Scan for the cell matching the given text and deliver its (X, Y) coordinate at center. 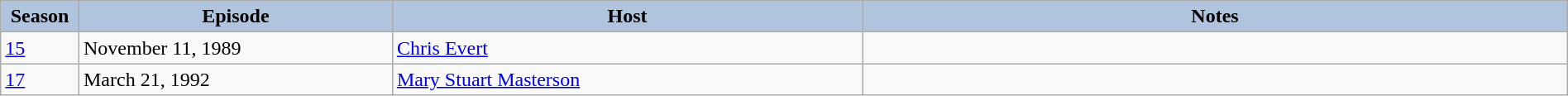
17 (40, 79)
Host (627, 17)
March 21, 1992 (235, 79)
Episode (235, 17)
Mary Stuart Masterson (627, 79)
Chris Evert (627, 48)
15 (40, 48)
November 11, 1989 (235, 48)
Notes (1216, 17)
Season (40, 17)
